Capture the cell that displays the provided text and extract its [X, Y] central coordinate. 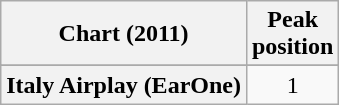
Peakposition [292, 34]
Chart (2011) [124, 34]
1 [292, 85]
Italy Airplay (EarOne) [124, 85]
